For the text-containing cell, return its midpoint in [x, y] coordinate format. 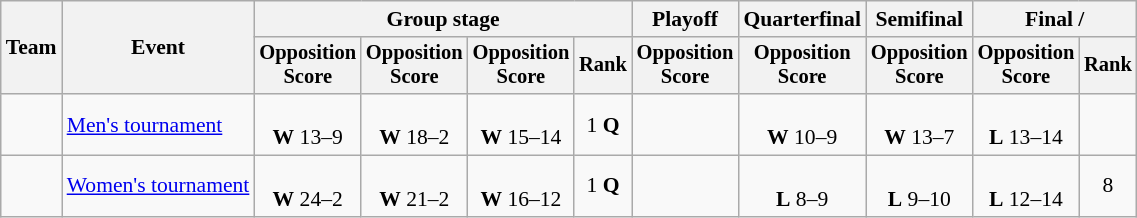
Group stage [442, 19]
Quarterfinal [802, 19]
Playoff [686, 19]
L 13–14 [1026, 124]
L 12–14 [1026, 186]
Final / [1055, 19]
W 24–2 [308, 186]
Semifinal [920, 19]
W 21–2 [414, 186]
8 [1108, 186]
Team [32, 48]
W 15–14 [522, 124]
W 18–2 [414, 124]
L 9–10 [920, 186]
L 8–9 [802, 186]
W 13–9 [308, 124]
W 16–12 [522, 186]
W 10–9 [802, 124]
Event [158, 48]
Men's tournament [158, 124]
Women's tournament [158, 186]
W 13–7 [920, 124]
